Pinpoint the cell where the given text exists, returning its (X, Y) midpoint coordinate. 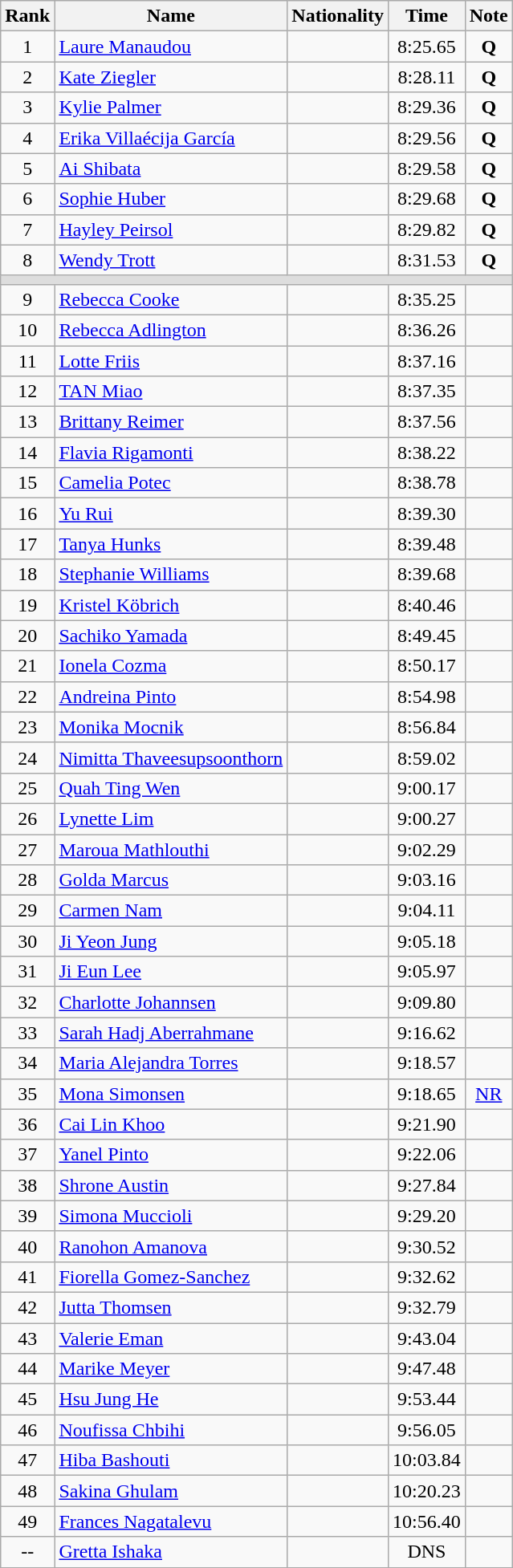
Ranohon Amanova (171, 1246)
17 (27, 544)
Note (488, 16)
DNS (427, 1552)
47 (27, 1460)
9:05.18 (427, 941)
Rebecca Adlington (171, 330)
9:29.20 (427, 1216)
Sophie Huber (171, 199)
Sarah Hadj Aberrahmane (171, 1033)
TAN Miao (171, 392)
9:16.62 (427, 1033)
Gretta Ishaka (171, 1552)
6 (27, 199)
Brittany Reimer (171, 422)
8:39.68 (427, 575)
Nimitta Thaveesupsoonthorn (171, 758)
Rebecca Cooke (171, 299)
9:47.48 (427, 1369)
8:40.46 (427, 605)
9:03.16 (427, 880)
Marike Meyer (171, 1369)
8:31.53 (427, 260)
8:38.22 (427, 453)
13 (27, 422)
9:27.84 (427, 1185)
46 (27, 1430)
27 (27, 850)
8:50.17 (427, 666)
Yanel Pinto (171, 1155)
Charlotte Johannsen (171, 1002)
36 (27, 1124)
40 (27, 1246)
Flavia Rigamonti (171, 453)
Valerie Eman (171, 1338)
42 (27, 1307)
NR (488, 1094)
19 (27, 605)
31 (27, 972)
9:32.62 (427, 1277)
8:29.56 (427, 138)
8:29.68 (427, 199)
9:00.27 (427, 819)
11 (27, 360)
Sakina Ghulam (171, 1491)
26 (27, 819)
43 (27, 1338)
24 (27, 758)
8:29.58 (427, 169)
45 (27, 1399)
Maria Alejandra Torres (171, 1063)
Time (427, 16)
Lotte Friis (171, 360)
8:38.78 (427, 483)
9:04.11 (427, 911)
1 (27, 47)
Jutta Thomsen (171, 1307)
32 (27, 1002)
Kristel Köbrich (171, 605)
8:37.35 (427, 392)
Noufissa Chbihi (171, 1430)
Simona Muccioli (171, 1216)
9:02.29 (427, 850)
28 (27, 880)
8:29.36 (427, 108)
34 (27, 1063)
49 (27, 1521)
Monika Mocnik (171, 727)
25 (27, 788)
9:05.97 (427, 972)
8:49.45 (427, 636)
8:59.02 (427, 758)
Ionela Cozma (171, 666)
Kate Ziegler (171, 77)
9:18.57 (427, 1063)
4 (27, 138)
Ji Yeon Jung (171, 941)
Wendy Trott (171, 260)
44 (27, 1369)
Ai Shibata (171, 169)
22 (27, 697)
12 (27, 392)
Golda Marcus (171, 880)
Hayley Peirsol (171, 230)
35 (27, 1094)
Sachiko Yamada (171, 636)
9:18.65 (427, 1094)
8:54.98 (427, 697)
20 (27, 636)
10:03.84 (427, 1460)
8:37.16 (427, 360)
5 (27, 169)
Laure Manaudou (171, 47)
29 (27, 911)
Andreina Pinto (171, 697)
9:43.04 (427, 1338)
15 (27, 483)
9:32.79 (427, 1307)
3 (27, 108)
8:28.11 (427, 77)
Nationality (338, 16)
Rank (27, 16)
9:22.06 (427, 1155)
7 (27, 230)
Hsu Jung He (171, 1399)
8:39.30 (427, 514)
9:30.52 (427, 1246)
38 (27, 1185)
Maroua Mathlouthi (171, 850)
10:20.23 (427, 1491)
Lynette Lim (171, 819)
8:35.25 (427, 299)
21 (27, 666)
8:56.84 (427, 727)
9:56.05 (427, 1430)
8:29.82 (427, 230)
Erika Villaécija García (171, 138)
23 (27, 727)
48 (27, 1491)
39 (27, 1216)
-- (27, 1552)
Fiorella Gomez-Sanchez (171, 1277)
37 (27, 1155)
Shrone Austin (171, 1185)
10 (27, 330)
41 (27, 1277)
Ji Eun Lee (171, 972)
9:00.17 (427, 788)
Stephanie Williams (171, 575)
Camelia Potec (171, 483)
16 (27, 514)
9:09.80 (427, 1002)
2 (27, 77)
9:21.90 (427, 1124)
Kylie Palmer (171, 108)
14 (27, 453)
Cai Lin Khoo (171, 1124)
8:39.48 (427, 544)
8 (27, 260)
Mona Simonsen (171, 1094)
33 (27, 1033)
8:37.56 (427, 422)
Tanya Hunks (171, 544)
8:36.26 (427, 330)
9:53.44 (427, 1399)
Name (171, 16)
10:56.40 (427, 1521)
Yu Rui (171, 514)
Frances Nagatalevu (171, 1521)
Hiba Bashouti (171, 1460)
8:25.65 (427, 47)
Quah Ting Wen (171, 788)
18 (27, 575)
9 (27, 299)
30 (27, 941)
Carmen Nam (171, 911)
